Detect which cell encompasses the target text, then output its (x, y) center coordinate. 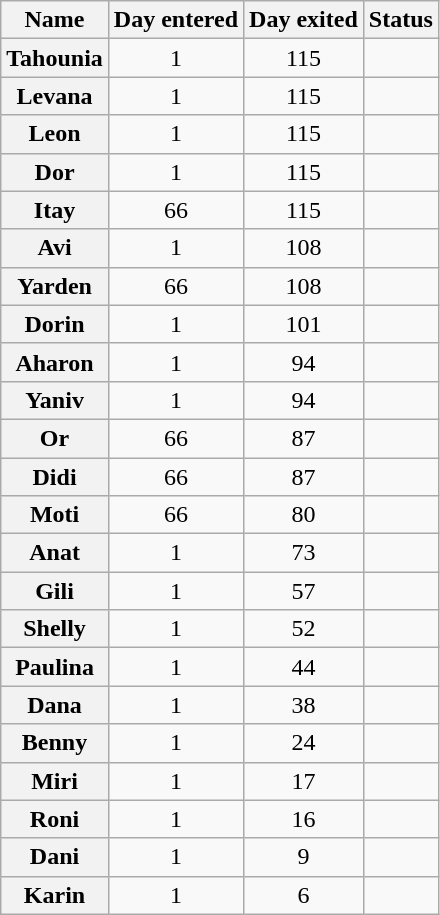
73 (304, 553)
Dana (55, 705)
Yaniv (55, 400)
Day entered (176, 20)
80 (304, 515)
52 (304, 629)
Didi (55, 477)
Aharon (55, 362)
Tahounia (55, 58)
Levana (55, 96)
Roni (55, 819)
Name (55, 20)
101 (304, 324)
Anat (55, 553)
Leon (55, 134)
Itay (55, 210)
Status (400, 20)
24 (304, 743)
44 (304, 667)
9 (304, 857)
Benny (55, 743)
38 (304, 705)
Dor (55, 172)
Avi (55, 248)
6 (304, 895)
Moti (55, 515)
Miri (55, 781)
Karin (55, 895)
Shelly (55, 629)
Day exited (304, 20)
Paulina (55, 667)
Dorin (55, 324)
Yarden (55, 286)
Or (55, 438)
57 (304, 591)
17 (304, 781)
Gili (55, 591)
16 (304, 819)
Dani (55, 857)
